Pinpoint the cell where the given text exists, returning its [x, y] midpoint coordinate. 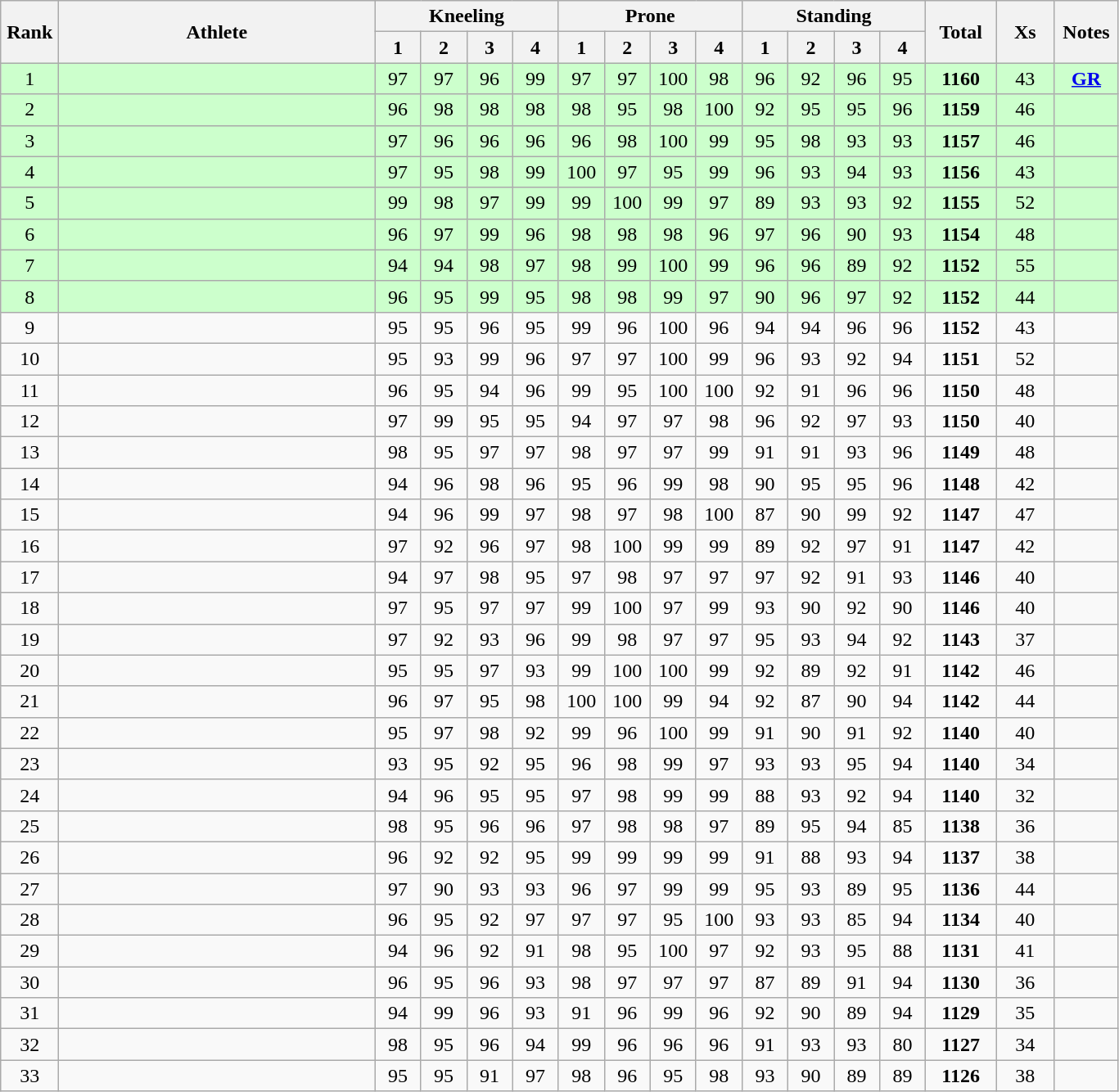
10 [29, 359]
1160 [961, 79]
1136 [961, 888]
12 [29, 422]
1159 [961, 110]
28 [29, 920]
22 [29, 733]
5 [29, 203]
21 [29, 702]
1134 [961, 920]
24 [29, 795]
6 [29, 234]
23 [29, 764]
15 [29, 515]
20 [29, 670]
31 [29, 1013]
Rank [29, 32]
1148 [961, 484]
18 [29, 608]
25 [29, 826]
1138 [961, 826]
1156 [961, 172]
80 [903, 1045]
Athlete [217, 32]
1137 [961, 857]
Total [961, 32]
1127 [961, 1045]
Kneeling [467, 16]
37 [1025, 639]
13 [29, 453]
Notes [1087, 32]
1143 [961, 639]
Xs [1025, 32]
8 [29, 296]
1151 [961, 359]
1154 [961, 234]
16 [29, 546]
1126 [961, 1076]
17 [29, 577]
9 [29, 327]
33 [29, 1076]
27 [29, 888]
35 [1025, 1013]
41 [1025, 951]
1131 [961, 951]
14 [29, 484]
Prone [650, 16]
11 [29, 390]
30 [29, 982]
GR [1087, 79]
1130 [961, 982]
29 [29, 951]
19 [29, 639]
55 [1025, 265]
1129 [961, 1013]
1155 [961, 203]
1157 [961, 141]
47 [1025, 515]
Standing [833, 16]
7 [29, 265]
26 [29, 857]
1149 [961, 453]
